Pinpoint the cell where the given text exists, returning its (X, Y) midpoint coordinate. 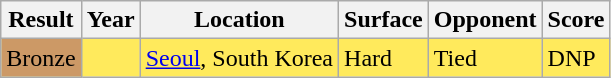
Location (239, 20)
Seoul, South Korea (239, 58)
Score (576, 20)
Year (110, 20)
DNP (576, 58)
Result (41, 20)
Opponent (485, 20)
Tied (485, 58)
Hard (384, 58)
Surface (384, 20)
Bronze (41, 58)
